Return (x, y) of the center of cell containing provided text 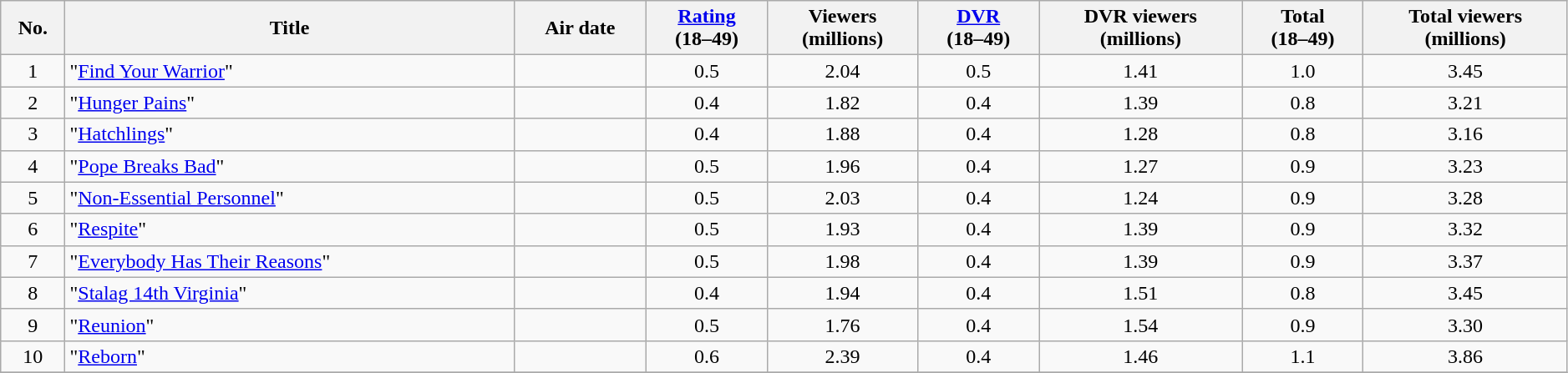
Total viewers(millions) (1465, 28)
2 (33, 103)
1.28 (1141, 134)
1.54 (1141, 325)
2.39 (842, 356)
4 (33, 166)
Viewers(millions) (842, 28)
1.24 (1141, 198)
1.1 (1303, 356)
Total(18–49) (1303, 28)
3.86 (1465, 356)
1.0 (1303, 71)
8 (33, 293)
1.88 (842, 134)
"Non-Essential Personnel" (289, 198)
1.93 (842, 229)
"Respite" (289, 229)
2.04 (842, 71)
3 (33, 134)
"Hatchlings" (289, 134)
DVR viewers(millions) (1141, 28)
Rating(18–49) (707, 28)
7 (33, 261)
"Stalag 14th Virginia" (289, 293)
3.30 (1465, 325)
DVR(18–49) (979, 28)
2.03 (842, 198)
"Hunger Pains" (289, 103)
0.6 (707, 356)
1.82 (842, 103)
"Reunion" (289, 325)
3.32 (1465, 229)
"Everybody Has Their Reasons" (289, 261)
5 (33, 198)
1.27 (1141, 166)
Air date (580, 28)
No. (33, 28)
9 (33, 325)
1.41 (1141, 71)
1.51 (1141, 293)
3.28 (1465, 198)
6 (33, 229)
1.76 (842, 325)
3.37 (1465, 261)
1.94 (842, 293)
1.46 (1141, 356)
Title (289, 28)
"Find Your Warrior" (289, 71)
1 (33, 71)
3.21 (1465, 103)
1.98 (842, 261)
3.23 (1465, 166)
10 (33, 356)
"Reborn" (289, 356)
"Pope Breaks Bad" (289, 166)
3.16 (1465, 134)
1.96 (842, 166)
